Pinpoint the cell where the given text exists, returning its (x, y) midpoint coordinate. 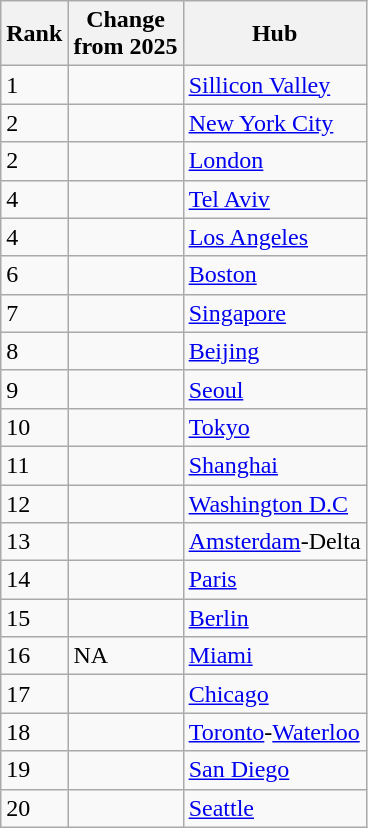
Tel Aviv (274, 199)
Singapore (274, 313)
6 (34, 275)
Paris (274, 580)
14 (34, 580)
9 (34, 389)
11 (34, 465)
7 (34, 313)
San Diego (274, 770)
Los Angeles (274, 237)
Miami (274, 656)
Washington D.C (274, 503)
8 (34, 351)
1 (34, 85)
10 (34, 427)
Changefrom 2025 (126, 34)
New York City (274, 123)
London (274, 161)
Seoul (274, 389)
Beijing (274, 351)
15 (34, 618)
13 (34, 542)
16 (34, 656)
Boston (274, 275)
Berlin (274, 618)
Amsterdam-Delta (274, 542)
NA (126, 656)
18 (34, 732)
Toronto-Waterloo (274, 732)
Tokyo (274, 427)
Sillicon Valley (274, 85)
17 (34, 694)
Shanghai (274, 465)
Rank (34, 34)
Chicago (274, 694)
Seattle (274, 808)
Hub (274, 34)
12 (34, 503)
19 (34, 770)
20 (34, 808)
